Search for the cell housing the specified text and yield its [X, Y] center coordinate. 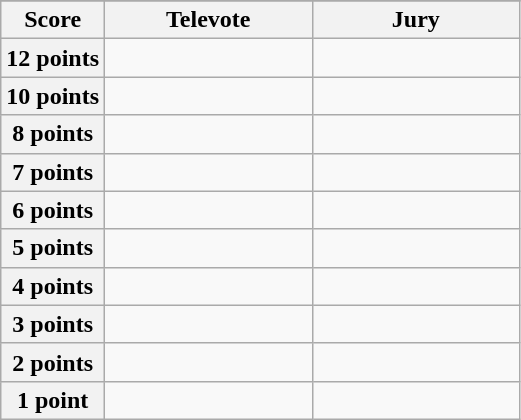
Score [53, 20]
6 points [53, 210]
10 points [53, 96]
7 points [53, 172]
2 points [53, 362]
1 point [53, 400]
3 points [53, 324]
12 points [53, 58]
8 points [53, 134]
5 points [53, 248]
Televote [209, 20]
Jury [416, 20]
4 points [53, 286]
